Identify which cell holds the provided text, then report its [X, Y] central coordinate. 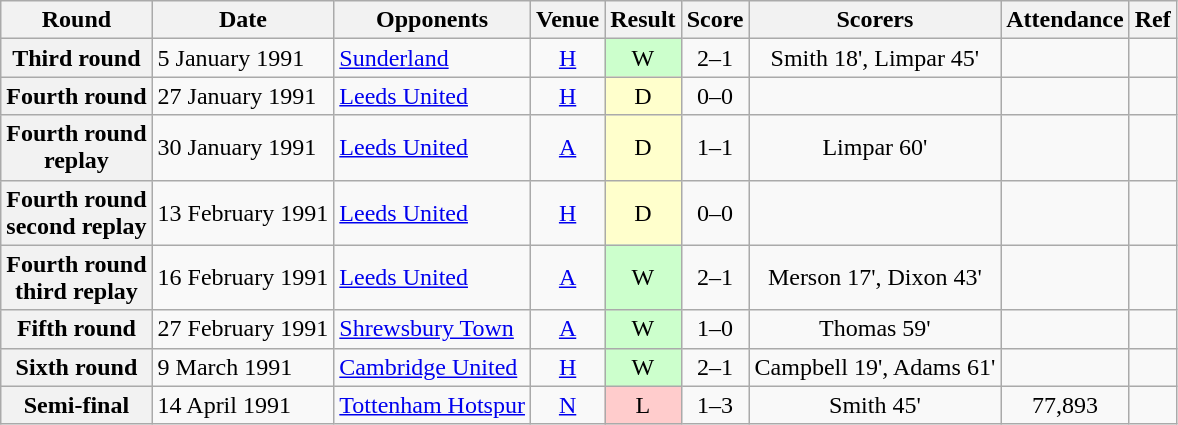
Round [76, 20]
Ref [1152, 20]
Smith 45' [875, 405]
1–0 [715, 329]
Fifth round [76, 329]
30 January 1991 [243, 148]
Campbell 19', Adams 61' [875, 367]
Semi-final [76, 405]
Third round [76, 58]
Sunderland [432, 58]
Fourth round third replay [76, 278]
Score [715, 20]
5 January 1991 [243, 58]
27 January 1991 [243, 96]
Merson 17', Dixon 43' [875, 278]
Fourth round second replay [76, 212]
Smith 18', Limpar 45' [875, 58]
L [643, 405]
Date [243, 20]
Scorers [875, 20]
16 February 1991 [243, 278]
Opponents [432, 20]
N [567, 405]
Thomas 59' [875, 329]
Limpar 60' [875, 148]
77,893 [1065, 405]
1–1 [715, 148]
Cambridge United [432, 367]
Attendance [1065, 20]
Result [643, 20]
14 April 1991 [243, 405]
13 February 1991 [243, 212]
27 February 1991 [243, 329]
Venue [567, 20]
Fourth round replay [76, 148]
9 March 1991 [243, 367]
Sixth round [76, 367]
Fourth round [76, 96]
1–3 [715, 405]
Shrewsbury Town [432, 329]
Tottenham Hotspur [432, 405]
